For the text-containing cell, return its midpoint in [X, Y] coordinate format. 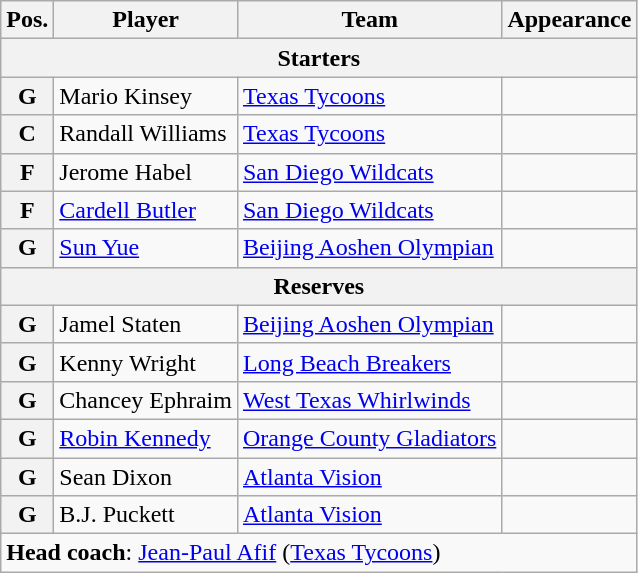
C [28, 134]
Randall Williams [146, 134]
Appearance [570, 20]
Team [369, 20]
Chancey Ephraim [146, 400]
Mario Kinsey [146, 96]
Jerome Habel [146, 172]
Kenny Wright [146, 362]
Sean Dixon [146, 477]
Reserves [319, 286]
Robin Kennedy [146, 438]
Cardell Butler [146, 210]
Orange County Gladiators [369, 438]
West Texas Whirlwinds [369, 400]
Jamel Staten [146, 324]
Pos. [28, 20]
Long Beach Breakers [369, 362]
Player [146, 20]
Sun Yue [146, 248]
B.J. Puckett [146, 515]
Head coach: Jean-Paul Afif (Texas Tycoons) [319, 553]
Starters [319, 58]
